Determine the (X, Y) coordinate at the center of the cell enclosing the given text.  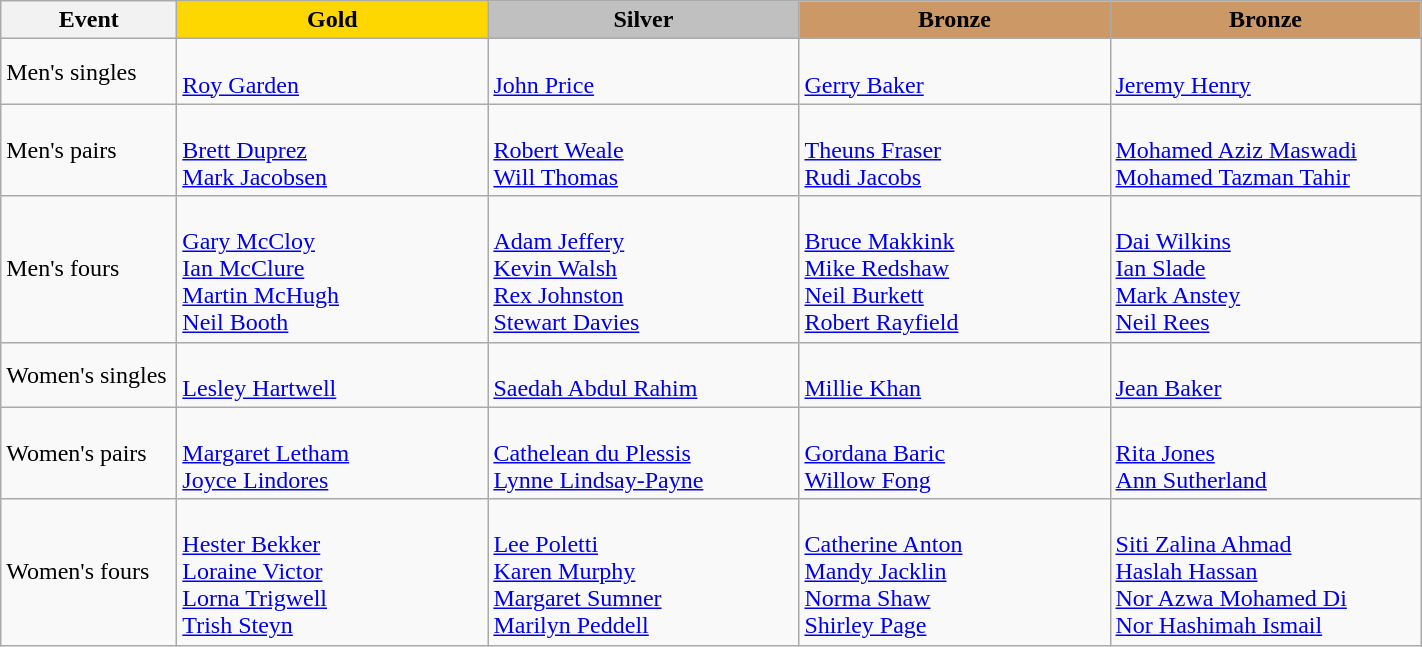
Gerry Baker (954, 72)
Women's pairs (89, 453)
Silver (644, 20)
Theuns Fraser Rudi Jacobs (954, 150)
Men's singles (89, 72)
Brett Duprez Mark Jacobsen (332, 150)
Men's fours (89, 269)
Jean Baker (1266, 374)
Jeremy Henry (1266, 72)
John Price (644, 72)
Margaret Letham Joyce Lindores (332, 453)
Event (89, 20)
Roy Garden (332, 72)
Gary McCloy Ian McClure Martin McHugh Neil Booth (332, 269)
Women's fours (89, 572)
Mohamed Aziz Maswadi Mohamed Tazman Tahir (1266, 150)
Hester Bekker Loraine Victor Lorna Trigwell Trish Steyn (332, 572)
Dai Wilkins Ian Slade Mark Anstey Neil Rees (1266, 269)
Rita Jones Ann Sutherland (1266, 453)
Women's singles (89, 374)
Catherine Anton Mandy Jacklin Norma Shaw Shirley Page (954, 572)
Saedah Abdul Rahim (644, 374)
Lesley Hartwell (332, 374)
Robert Weale Will Thomas (644, 150)
Gold (332, 20)
Bruce Makkink Mike Redshaw Neil Burkett Robert Rayfield (954, 269)
Men's pairs (89, 150)
Lee Poletti Karen Murphy Margaret Sumner Marilyn Peddell (644, 572)
Adam Jeffery Kevin Walsh Rex Johnston Stewart Davies (644, 269)
Millie Khan (954, 374)
Siti Zalina Ahmad Haslah HassanNor Azwa Mohamed Di Nor Hashimah Ismail (1266, 572)
Gordana Baric Willow Fong (954, 453)
Cathelean du Plessis Lynne Lindsay-Payne (644, 453)
